Provide the [X, Y] coordinate of the cell's center where the given text is located.  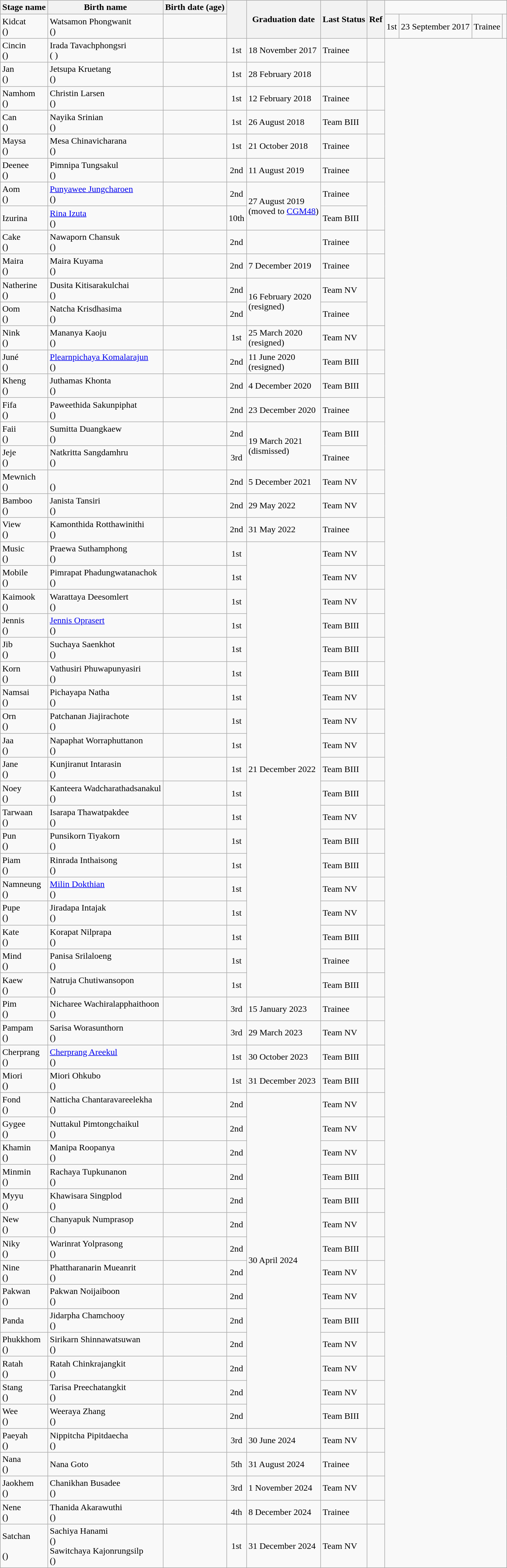
Paeyah() [24, 1440]
Kamonthida Rotthawinithi() [105, 530]
Pim() [24, 1008]
Mananya Kaoju() [105, 338]
Punsikorn Tiyakorn() [105, 841]
Juthamas Khonta() [105, 386]
29 May 2022 [284, 505]
Miori() [24, 1081]
Phukkhom() [24, 1344]
Birth date (age) [195, 7]
Milin Dokthian() [105, 889]
Jetsupa Kruetang() [105, 74]
Kaimook() [24, 601]
18 November 2017 [284, 50]
Panisa Srilaloeng() [105, 961]
Dusita Kitisarakulchai() [105, 290]
Korapat Nilprapa() [105, 937]
Izurina [24, 218]
Oom() [24, 314]
Natticha Chantaravareelekha() [105, 1105]
Fond() [24, 1105]
Nana Goto [105, 1464]
Sirikarn Shinnawatsuwan() [105, 1344]
Phattharanarin Mueanrit() [105, 1272]
Paweethida Sakunpiphat() [105, 410]
Kanteera Wadcharathadsanakul() [105, 793]
31 December 2024 [284, 1546]
Maira Kuyama() [105, 266]
Rinrada Inthaisong() [105, 865]
Nayika Srinian() [105, 122]
Mewnich() [24, 482]
Tarisa Preechatangkit() [105, 1392]
Nawaporn Chansuk() [105, 242]
Sarisa Worasunthorn() [105, 1033]
Sachiya Hanami()Sawitchaya Kajonrungsilp() [105, 1546]
Can() [24, 122]
Thanida Akarawuthi() [105, 1512]
Piam() [24, 865]
Cherprang Areekul() [105, 1056]
29 March 2023 [284, 1033]
Khamin() [24, 1153]
25 March 2020(resigned) [284, 338]
Graduation date [284, 19]
Panda [24, 1320]
Pichayapa Natha() [105, 698]
Cincin() [24, 50]
31 December 2023 [284, 1081]
Manipa Roopanya() [105, 1153]
Weeraya Zhang() [105, 1416]
Orn() [24, 721]
Namneung() [24, 889]
30 April 2024 [284, 1260]
Vathusiri Phuwapunyasiri() [105, 673]
Noey() [24, 793]
Mobile() [24, 578]
Pun() [24, 841]
Pakwan Noijaiboon() [105, 1297]
Jaokhem() [24, 1488]
Khawisara Singplod() [105, 1201]
Miori Ohkubo() [105, 1081]
Wee() [24, 1416]
Fifa() [24, 410]
Jiradapa Intajak() [105, 913]
Namhom() [24, 98]
Janista Tansiri() [105, 505]
() [105, 482]
View() [24, 530]
27 August 2019(moved to CGM48) [284, 206]
Jidarpha Chamchooy() [105, 1320]
Nicharee Wachiralapphaithoon() [105, 1008]
23 December 2020 [284, 410]
28 February 2018 [284, 74]
8 December 2024 [284, 1512]
Kheng() [24, 386]
Ratah Chinkrajangkit() [105, 1368]
Music() [24, 553]
Natcha Krisdhasima() [105, 314]
Jeje() [24, 457]
Cake() [24, 242]
12 February 2018 [284, 98]
Christin Larsen() [105, 98]
30 June 2024 [284, 1440]
Minmin() [24, 1176]
Korn() [24, 673]
Nink() [24, 338]
Nine() [24, 1272]
10th [236, 218]
Plearnpichaya Komalarajun() [105, 362]
Myyu() [24, 1201]
26 August 2018 [284, 122]
5th [236, 1464]
Juné() [24, 362]
Jib() [24, 649]
30 October 2023 [284, 1056]
Stang() [24, 1392]
Faii() [24, 434]
Irada Tavachphongsri( ) [105, 50]
Natruja Chutiwansopon() [105, 985]
19 March 2021 (dismissed) [284, 446]
Nana() [24, 1464]
Mesa Chinavicharana() [105, 146]
Last Status [344, 19]
Jan() [24, 74]
Pimrapat Phadungwatanachok() [105, 578]
Mind() [24, 961]
Pakwan() [24, 1297]
Natherine() [24, 290]
Ratah() [24, 1368]
Kidcat() [24, 27]
Niky() [24, 1249]
4 December 2020 [284, 386]
Cherprang() [24, 1056]
Tarwaan() [24, 817]
11 August 2019 [284, 170]
Pampam() [24, 1033]
Aom() [24, 194]
New() [24, 1224]
15 January 2023 [284, 1008]
16 February 2020(resigned) [284, 302]
Deenee() [24, 170]
23 September 2017 [435, 27]
Napaphat Worraphuttanon() [105, 746]
Chanyapuk Numprasop() [105, 1224]
Nene() [24, 1512]
31 August 2024 [284, 1464]
Watsamon Phongwanit() [105, 27]
4th [236, 1512]
5 December 2021 [284, 482]
Pimnipa Tungsakul() [105, 170]
Kaew() [24, 985]
31 May 2022 [284, 530]
Namsai() [24, 698]
Jaa() [24, 746]
Sumitta Duangkaew() [105, 434]
Maysa() [24, 146]
Maira() [24, 266]
Kate() [24, 937]
Nuttakul Pimtongchaikul() [105, 1129]
Patchanan Jiajirachote() [105, 721]
Stage name [24, 7]
Rachaya Tupkunanon() [105, 1176]
11 June 2020(resigned) [284, 362]
Kunjiranut Intarasin() [105, 769]
Jennis Oprasert() [105, 625]
Suchaya Saenkhot() [105, 649]
Satchan() [24, 1546]
Natkritta Sangdamhru() [105, 457]
Rina Izuta() [105, 218]
Gygee() [24, 1129]
Isarapa Thawatpakdee() [105, 817]
Punyawee Jungcharoen() [105, 194]
Warinrat Yolprasong() [105, 1249]
Warattaya Deesomlert() [105, 601]
Praewa Suthamphong() [105, 553]
Chanikhan Busadee() [105, 1488]
Birth name [105, 7]
Bamboo() [24, 505]
21 December 2022 [284, 769]
Jane() [24, 769]
Ref [376, 19]
7 December 2019 [284, 266]
Pupe() [24, 913]
Jennis() [24, 625]
21 October 2018 [284, 146]
1 November 2024 [284, 1488]
Nippitcha Pipitdaecha() [105, 1440]
